For the text-containing cell, return its midpoint in (X, Y) coordinate format. 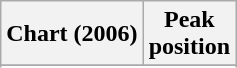
Chart (2006) (72, 34)
Peakposition (189, 34)
